Provide the [x, y] coordinate of the cell's center where the given text is located.  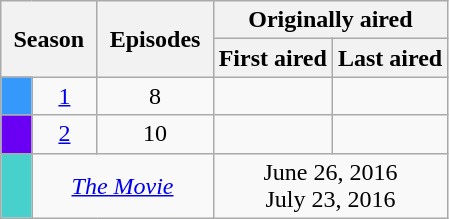
Season [49, 39]
Originally aired [330, 20]
The Movie [122, 186]
June 26, 2016 July 23, 2016 [330, 186]
First aired [272, 58]
2 [64, 134]
1 [64, 96]
Episodes [155, 39]
8 [155, 96]
10 [155, 134]
Last aired [390, 58]
